Find where the given text appears and provide that cell's center as [x, y] coordinate. 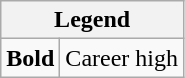
Legend [92, 20]
Bold [30, 58]
Career high [122, 58]
